Provide the [X, Y] coordinate of the cell's center where the given text is located.  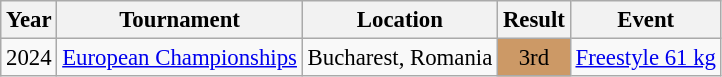
Result [534, 20]
Bucharest, Romania [400, 58]
Tournament [180, 20]
Freestyle 61 kg [646, 58]
Year [29, 20]
Location [400, 20]
3rd [534, 58]
Event [646, 20]
2024 [29, 58]
European Championships [180, 58]
